Detect which cell encompasses the target text, then output its [X, Y] center coordinate. 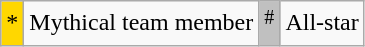
All-star [322, 24]
* [12, 24]
# [270, 24]
Mythical team member [142, 24]
